Detect which cell encompasses the target text, then output its [X, Y] center coordinate. 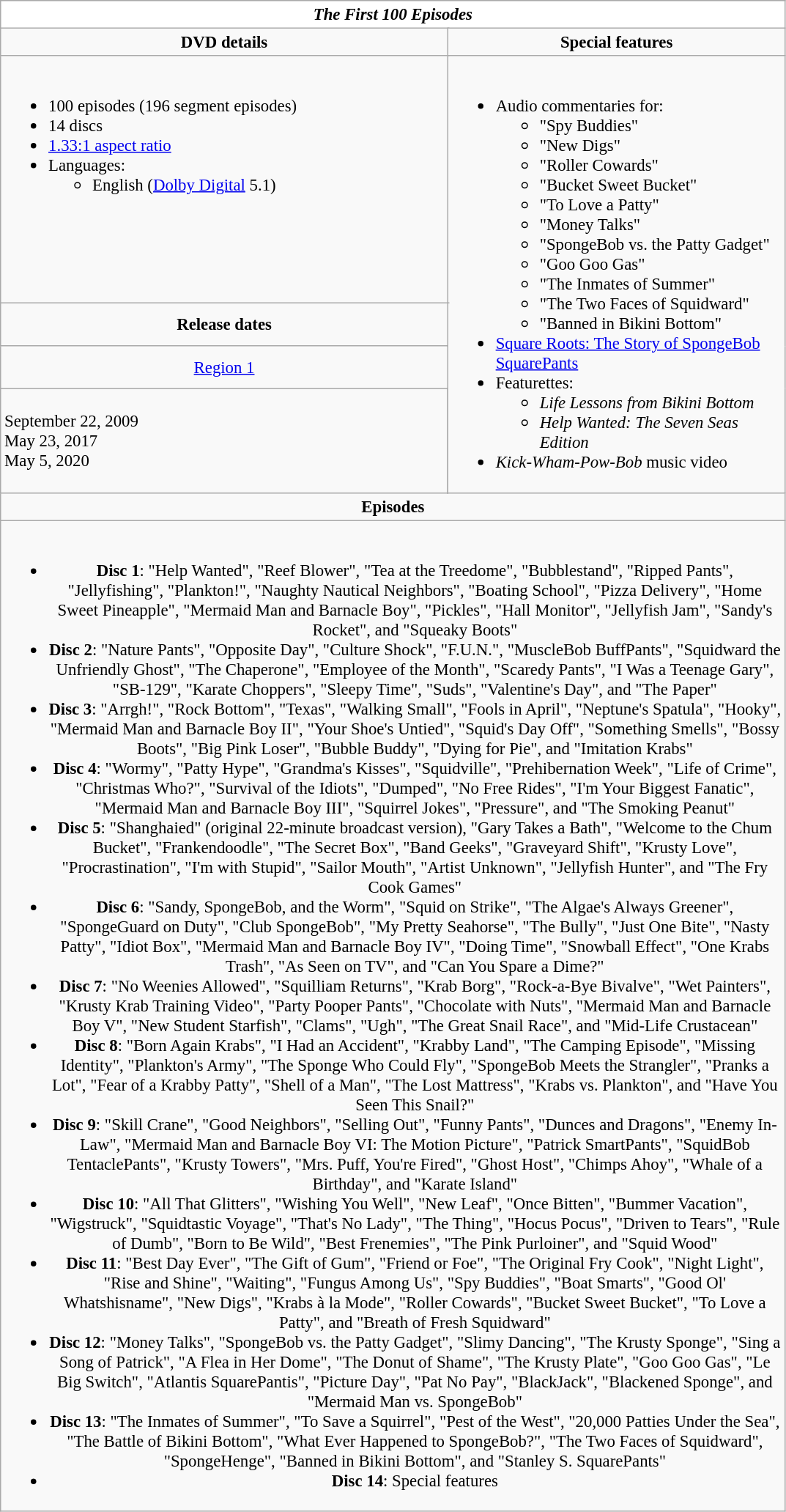
Special features [617, 43]
The First 100 Episodes [393, 15]
100 episodes (196 segment episodes)14 discs1.33:1 aspect ratioLanguages:English (Dolby Digital 5.1) [224, 180]
Episodes [393, 506]
Release dates [224, 325]
September 22, 2009May 23, 2017May 5, 2020 [224, 440]
Region 1 [224, 367]
DVD details [224, 43]
